Provide the (X, Y) coordinate of the cell's center where the given text is located.  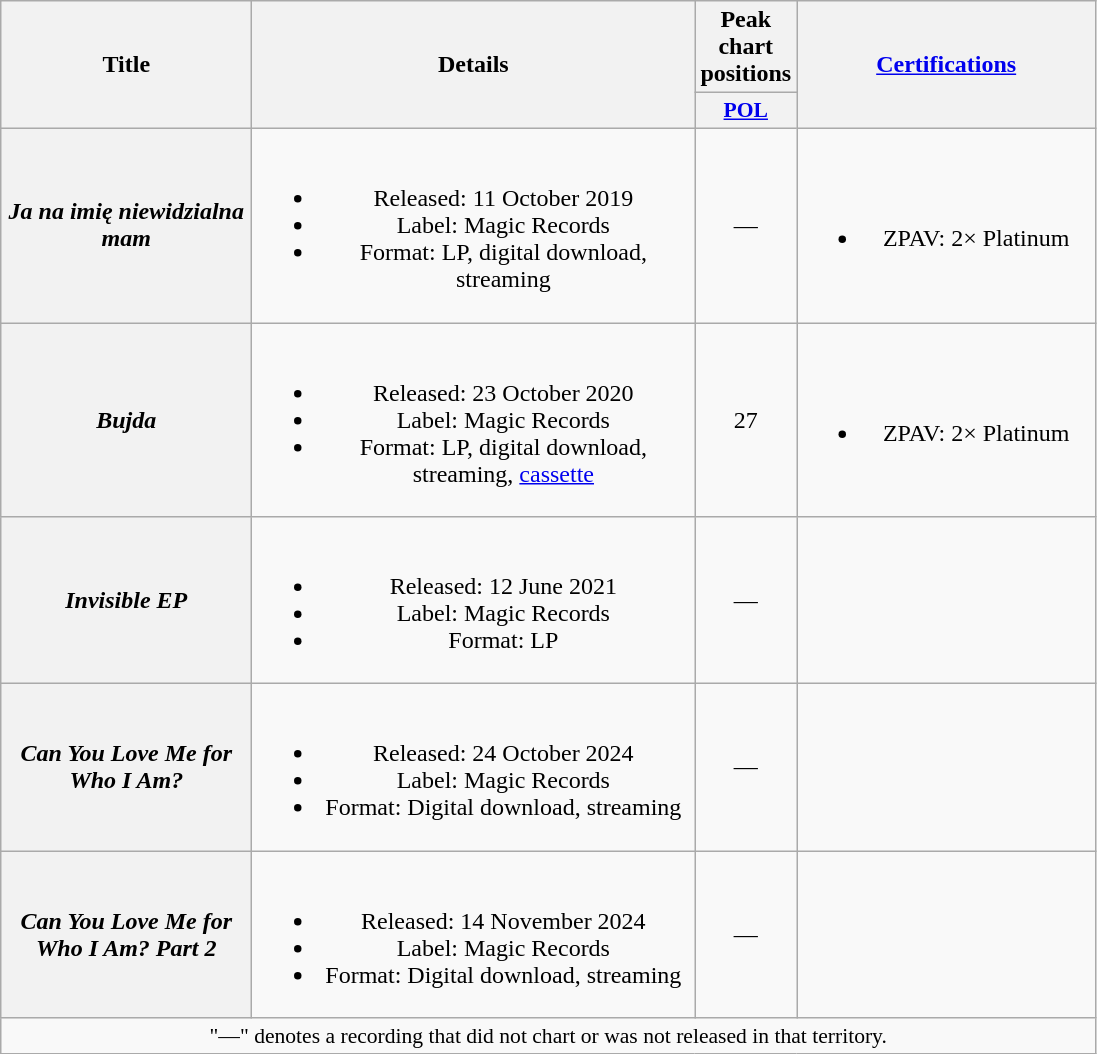
Certifications (946, 65)
Invisible EP (126, 600)
27 (746, 419)
Can You Love Me for Who I Am? Part 2 (126, 934)
Ja na imię niewidzialna mam (126, 225)
POL (746, 111)
Peak chart positions (746, 47)
Released: 23 October 2020Label: Magic RecordsFormat: LP, digital download, streaming, cassette (474, 419)
Can You Love Me for Who I Am? (126, 768)
Released: 14 November 2024Label: Magic RecordsFormat: Digital download, streaming (474, 934)
Released: 24 October 2024Label: Magic RecordsFormat: Digital download, streaming (474, 768)
"—" denotes a recording that did not chart or was not released in that territory. (548, 1036)
Released: 11 October 2019Label: Magic RecordsFormat: LP, digital download, streaming (474, 225)
Released: 12 June 2021Label: Magic RecordsFormat: LP (474, 600)
Bujda (126, 419)
Title (126, 65)
Details (474, 65)
